Determine the (X, Y) coordinate at the center of the cell enclosing the given text.  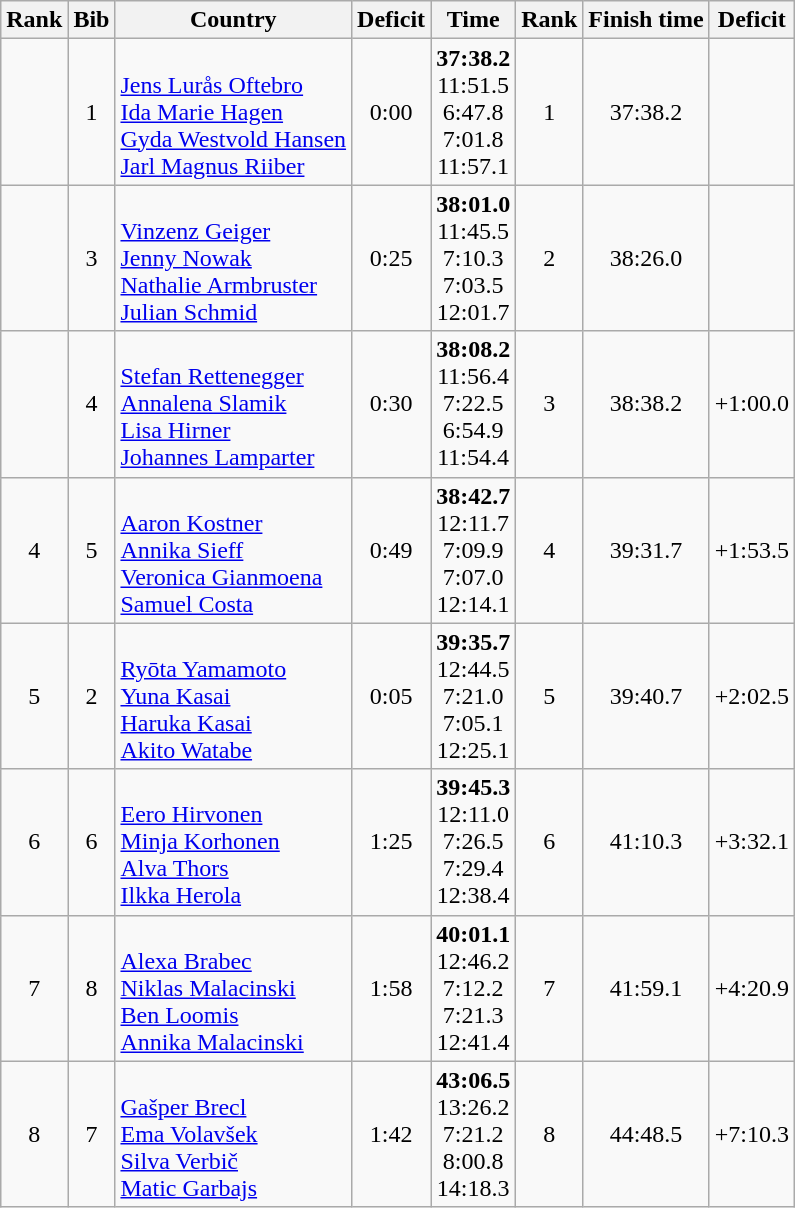
41:59.1 (646, 988)
Country (234, 20)
39:45.312:11.07:26.57:29.412:38.4 (474, 842)
0:30 (392, 404)
38:01.011:45.57:10.37:03.512:01.7 (474, 258)
38:42.712:11.77:09.97:07.012:14.1 (474, 550)
0:25 (392, 258)
40:01.112:46.27:12.27:21.312:41.4 (474, 988)
Eero HirvonenMinja KorhonenAlva ThorsIlkka Herola (234, 842)
41:10.3 (646, 842)
38:26.0 (646, 258)
0:00 (392, 112)
Alexa BrabecNiklas MalacinskiBen LoomisAnnika Malacinski (234, 988)
+1:00.0 (752, 404)
39:40.7 (646, 696)
37:38.2 (646, 112)
Time (474, 20)
Stefan RetteneggerAnnalena SlamikLisa HirnerJohannes Lamparter (234, 404)
1:25 (392, 842)
37:38.211:51.56:47.87:01.811:57.1 (474, 112)
Bib (92, 20)
Finish time (646, 20)
43:06.513:26.27:21.28:00.814:18.3 (474, 1134)
+3:32.1 (752, 842)
+7:10.3 (752, 1134)
38:38.2 (646, 404)
0:49 (392, 550)
1:58 (392, 988)
Aaron KostnerAnnika SieffVeronica GianmoenaSamuel Costa (234, 550)
0:05 (392, 696)
Gašper BreclEma VolavšekSilva VerbičMatic Garbajs (234, 1134)
44:48.5 (646, 1134)
39:31.7 (646, 550)
+1:53.5 (752, 550)
Vinzenz GeigerJenny NowakNathalie ArmbrusterJulian Schmid (234, 258)
+4:20.9 (752, 988)
39:35.712:44.57:21.07:05.112:25.1 (474, 696)
Jens Lurås OftebroIda Marie HagenGyda Westvold HansenJarl Magnus Riiber (234, 112)
1:42 (392, 1134)
38:08.211:56.47:22.56:54.911:54.4 (474, 404)
+2:02.5 (752, 696)
Ryōta YamamotoYuna KasaiHaruka KasaiAkito Watabe (234, 696)
